Determine the [X, Y] coordinate at the center of the cell enclosing the given text.  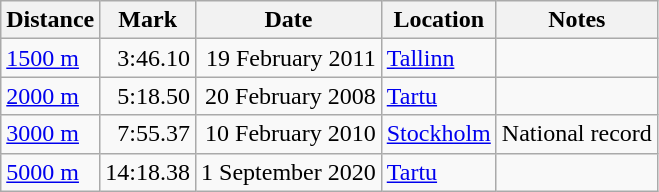
5:18.50 [148, 96]
Mark [148, 20]
National record [576, 134]
3:46.10 [148, 58]
Stockholm [438, 134]
1 September 2020 [289, 172]
Notes [576, 20]
20 February 2008 [289, 96]
Distance [50, 20]
7:55.37 [148, 134]
19 February 2011 [289, 58]
10 February 2010 [289, 134]
5000 m [50, 172]
14:18.38 [148, 172]
1500 m [50, 58]
2000 m [50, 96]
3000 m [50, 134]
Date [289, 20]
Tallinn [438, 58]
Location [438, 20]
